Extract the (x, y) coordinate from the center of the cell holding the provided text.  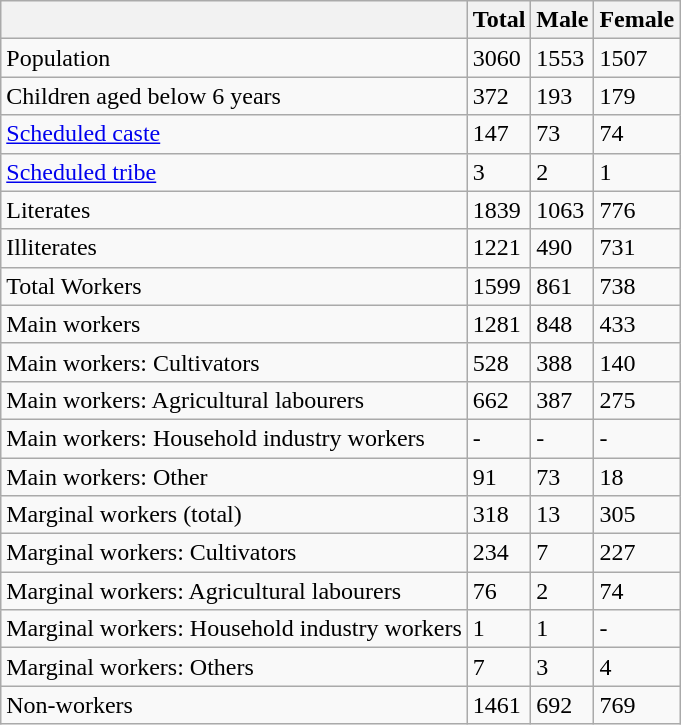
3060 (499, 58)
Main workers (234, 324)
Total Workers (234, 286)
76 (499, 591)
13 (562, 515)
Main workers: Cultivators (234, 362)
227 (637, 553)
861 (562, 286)
Main workers: Other (234, 477)
Female (637, 20)
490 (562, 248)
147 (499, 134)
Total (499, 20)
Main workers: Household industry workers (234, 438)
Marginal workers: Household industry workers (234, 629)
372 (499, 96)
692 (562, 705)
18 (637, 477)
1839 (499, 210)
Scheduled caste (234, 134)
769 (637, 705)
Literates (234, 210)
388 (562, 362)
318 (499, 515)
4 (637, 667)
1507 (637, 58)
Marginal workers: Agricultural labourers (234, 591)
Population (234, 58)
738 (637, 286)
1599 (499, 286)
Male (562, 20)
275 (637, 400)
731 (637, 248)
140 (637, 362)
Scheduled tribe (234, 172)
528 (499, 362)
234 (499, 553)
Marginal workers: Others (234, 667)
1281 (499, 324)
1063 (562, 210)
662 (499, 400)
776 (637, 210)
Marginal workers (total) (234, 515)
Main workers: Agricultural labourers (234, 400)
91 (499, 477)
Marginal workers: Cultivators (234, 553)
848 (562, 324)
193 (562, 96)
1221 (499, 248)
Non-workers (234, 705)
305 (637, 515)
Children aged below 6 years (234, 96)
179 (637, 96)
387 (562, 400)
1461 (499, 705)
Illiterates (234, 248)
1553 (562, 58)
433 (637, 324)
